Return the (X, Y) coordinate for the center point of the cell that contains the specified text.  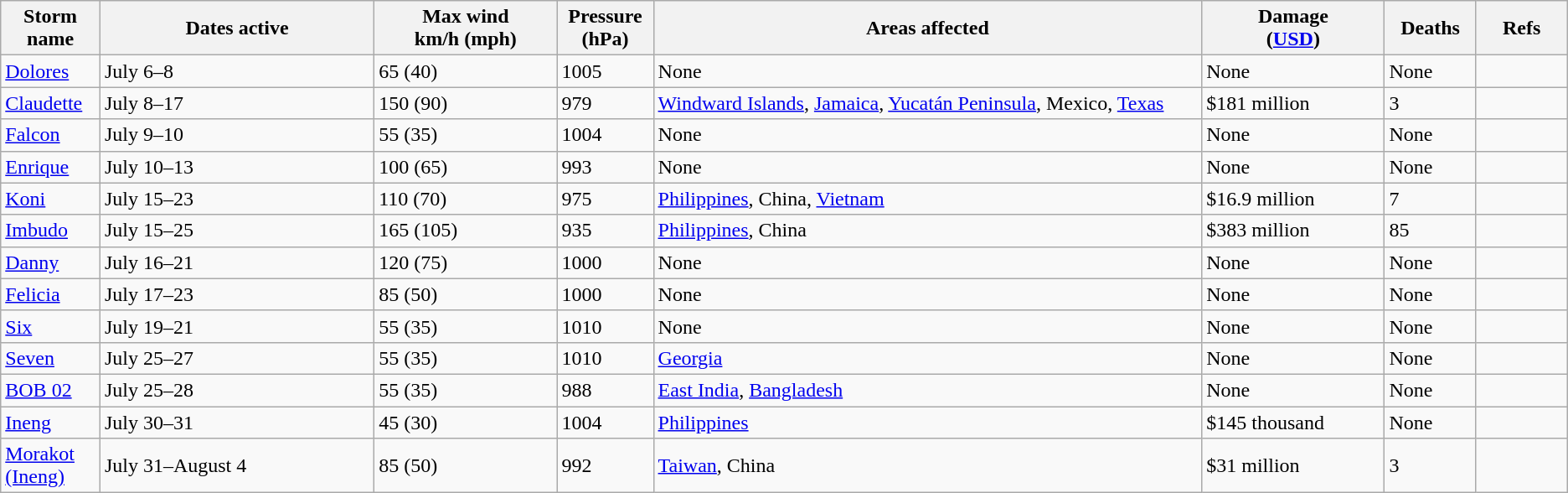
BOB 02 (50, 390)
July 25–28 (236, 390)
July 10–13 (236, 167)
July 30–31 (236, 422)
July 25–27 (236, 358)
935 (605, 231)
July 9–10 (236, 135)
July 19–21 (236, 326)
1005 (605, 71)
$31 million (1293, 466)
Pressure(hPa) (605, 29)
July 16–21 (236, 262)
Koni (50, 199)
Taiwan, China (928, 466)
Claudette (50, 103)
165 (105) (466, 231)
Dolores (50, 71)
Philippines, China, Vietnam (928, 199)
Falcon (50, 135)
Ineng (50, 422)
975 (605, 199)
$16.9 million (1293, 199)
Damage(USD) (1293, 29)
Areas affected (928, 29)
East India, Bangladesh (928, 390)
July 8–17 (236, 103)
Dates active (236, 29)
$383 million (1293, 231)
Refs (1521, 29)
45 (30) (466, 422)
992 (605, 466)
Philippines, China (928, 231)
110 (70) (466, 199)
Enrique (50, 167)
Imbudo (50, 231)
7 (1431, 199)
July 17–23 (236, 294)
993 (605, 167)
Deaths (1431, 29)
July 6–8 (236, 71)
Storm name (50, 29)
July 31–August 4 (236, 466)
988 (605, 390)
Morakot (Ineng) (50, 466)
July 15–23 (236, 199)
Max windkm/h (mph) (466, 29)
100 (65) (466, 167)
Felicia (50, 294)
85 (1431, 231)
Six (50, 326)
Danny (50, 262)
Windward Islands, Jamaica, Yucatán Peninsula, Mexico, Texas (928, 103)
Georgia (928, 358)
July 15–25 (236, 231)
979 (605, 103)
Seven (50, 358)
150 (90) (466, 103)
Philippines (928, 422)
120 (75) (466, 262)
$181 million (1293, 103)
$145 thousand (1293, 422)
65 (40) (466, 71)
